Pinpoint the cell where the given text exists, returning its (X, Y) midpoint coordinate. 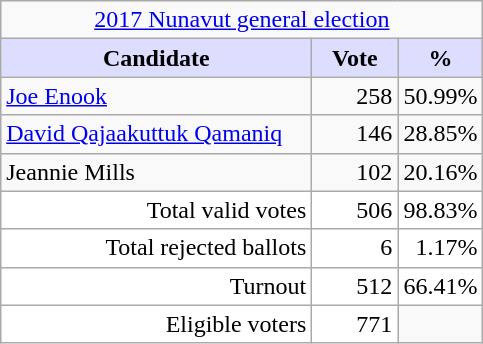
Vote (355, 58)
Total rejected ballots (156, 248)
Candidate (156, 58)
2017 Nunavut general election (242, 20)
6 (355, 248)
66.41% (440, 286)
Jeannie Mills (156, 172)
1.17% (440, 248)
50.99% (440, 96)
258 (355, 96)
771 (355, 324)
512 (355, 286)
Joe Enook (156, 96)
David Qajaakuttuk Qamaniq (156, 134)
% (440, 58)
Eligible voters (156, 324)
20.16% (440, 172)
98.83% (440, 210)
Total valid votes (156, 210)
102 (355, 172)
Turnout (156, 286)
146 (355, 134)
28.85% (440, 134)
506 (355, 210)
